Scan for the cell matching the given text and deliver its [x, y] coordinate at center. 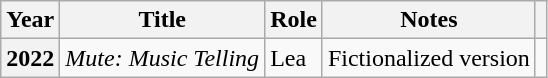
Year [30, 20]
Notes [428, 20]
Mute: Music Telling [162, 58]
Lea [294, 58]
Title [162, 20]
Role [294, 20]
Fictionalized version [428, 58]
2022 [30, 58]
